Find where the given text appears and provide that cell's center as (x, y) coordinate. 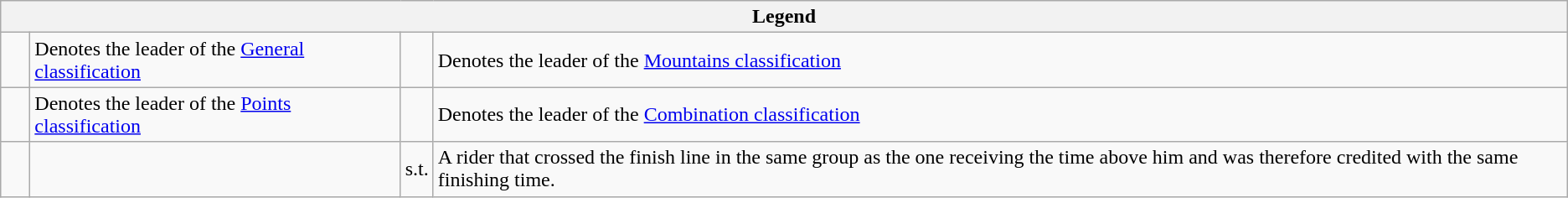
Legend (784, 17)
s.t. (417, 169)
Denotes the leader of the Mountains classification (1000, 60)
Denotes the leader of the General classification (215, 60)
Denotes the leader of the Combination classification (1000, 114)
Denotes the leader of the Points classification (215, 114)
